Provide the (x, y) coordinate of the cell's center where the given text is located.  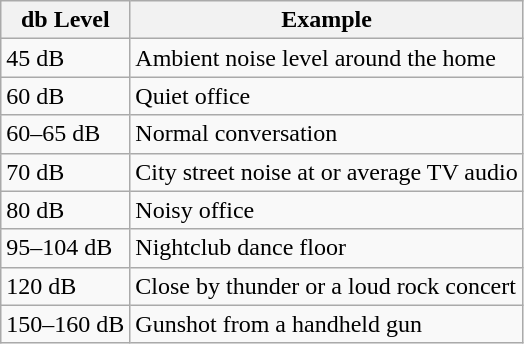
Gunshot from a handheld gun (326, 324)
db Level (66, 20)
80 dB (66, 210)
Quiet office (326, 96)
Example (326, 20)
70 dB (66, 172)
Nightclub dance floor (326, 248)
Ambient noise level around the home (326, 58)
150–160 dB (66, 324)
120 dB (66, 286)
95–104 dB (66, 248)
45 dB (66, 58)
Normal conversation (326, 134)
City street noise at or average TV audio (326, 172)
60–65 dB (66, 134)
Noisy office (326, 210)
Close by thunder or a loud rock concert (326, 286)
60 dB (66, 96)
